Pinpoint the cell where the given text exists, returning its [X, Y] midpoint coordinate. 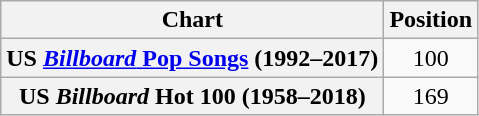
169 [431, 96]
Position [431, 20]
100 [431, 58]
US Billboard Hot 100 (1958–2018) [192, 96]
Chart [192, 20]
US Billboard Pop Songs (1992–2017) [192, 58]
